Return (X, Y) of the center of cell containing provided text 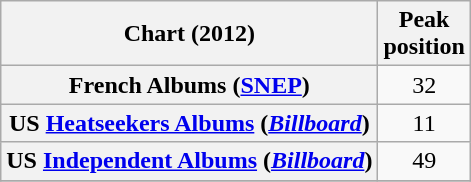
11 (424, 123)
French Albums (SNEP) (190, 85)
32 (424, 85)
Peak position (424, 34)
Chart (2012) (190, 34)
49 (424, 161)
US Independent Albums (Billboard) (190, 161)
US Heatseekers Albums (Billboard) (190, 123)
